Determine the (x, y) coordinate at the center of the cell enclosing the given text.  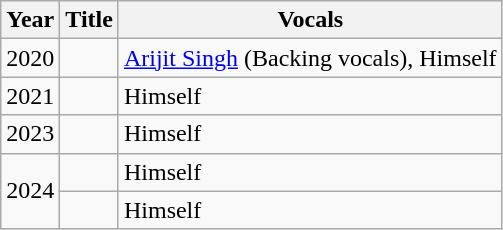
Title (90, 20)
2023 (30, 134)
Arijit Singh (Backing vocals), Himself (310, 58)
2020 (30, 58)
2024 (30, 191)
2021 (30, 96)
Vocals (310, 20)
Year (30, 20)
